Return (x, y) of the center of cell containing provided text 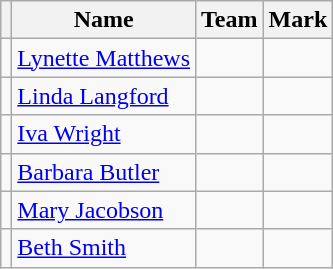
Mary Jacobson (104, 210)
Mark (298, 20)
Team (230, 20)
Barbara Butler (104, 172)
Iva Wright (104, 134)
Linda Langford (104, 96)
Beth Smith (104, 248)
Name (104, 20)
Lynette Matthews (104, 58)
